Find where the given text appears and provide that cell's center as (X, Y) coordinate. 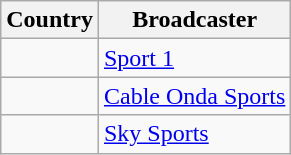
Sport 1 (194, 58)
Country (50, 20)
Sky Sports (194, 134)
Broadcaster (194, 20)
Cable Onda Sports (194, 96)
